Return [x, y] of the center of cell containing provided text 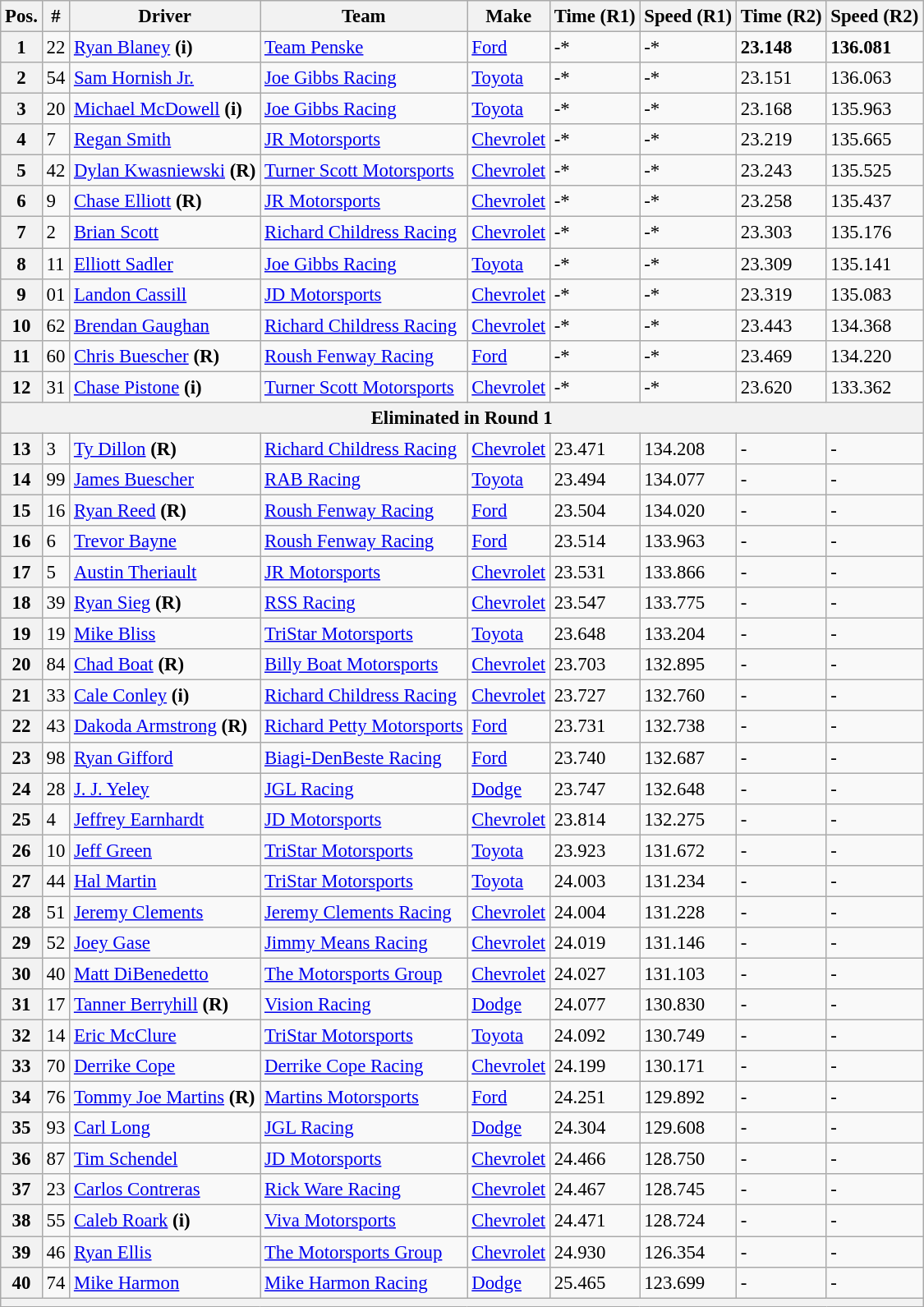
25.465 [595, 1282]
Eric McClure [165, 1036]
13 [21, 449]
Driver [165, 16]
134.020 [688, 510]
76 [56, 1098]
Biagi-DenBeste Racing [364, 757]
132.738 [688, 727]
24.466 [595, 1159]
30 [21, 973]
Tanner Berryhill (R) [165, 1005]
Ty Dillon (R) [165, 449]
133.204 [688, 634]
133.775 [688, 603]
23.703 [595, 665]
42 [56, 171]
23.620 [781, 387]
136.063 [875, 78]
Joey Gase [165, 943]
134.077 [688, 480]
RSS Racing [364, 603]
Martins Motorsports [364, 1098]
Carl Long [165, 1128]
Speed (R2) [875, 16]
Rick Ware Racing [364, 1190]
135.525 [875, 171]
98 [56, 757]
Jeff Green [165, 850]
1 [21, 48]
Vision Racing [364, 1005]
Eliminated in Round 1 [462, 418]
27 [21, 881]
133.362 [875, 387]
Trevor Bayne [165, 541]
23.243 [781, 171]
128.750 [688, 1159]
131.672 [688, 850]
24.027 [595, 973]
23.747 [595, 789]
130.830 [688, 1005]
23.168 [781, 109]
135.083 [875, 294]
51 [56, 912]
Cale Conley (i) [165, 696]
23.219 [781, 140]
132.760 [688, 696]
23.303 [781, 232]
Team Penske [364, 48]
Billy Boat Motorsports [364, 665]
James Buescher [165, 480]
32 [21, 1036]
131.228 [688, 912]
Mike Bliss [165, 634]
23.151 [781, 78]
Ryan Ellis [165, 1252]
23.443 [781, 325]
Chris Buescher (R) [165, 356]
29 [21, 943]
Chase Elliott (R) [165, 201]
Chase Pistone (i) [165, 387]
23.504 [595, 510]
24 [21, 789]
Ryan Sieg (R) [165, 603]
36 [21, 1159]
23.648 [595, 634]
23.814 [595, 819]
Sam Hornish Jr. [165, 78]
Speed (R1) [688, 16]
55 [56, 1221]
Mike Harmon Racing [364, 1282]
Matt DiBenedetto [165, 973]
Elliott Sadler [165, 264]
23.471 [595, 449]
15 [21, 510]
24.092 [595, 1036]
43 [56, 727]
131.103 [688, 973]
8 [21, 264]
Caleb Roark (i) [165, 1221]
Ryan Reed (R) [165, 510]
70 [56, 1066]
132.687 [688, 757]
Austin Theriault [165, 573]
129.608 [688, 1128]
Derrike Cope [165, 1066]
24.003 [595, 881]
01 [56, 294]
123.699 [688, 1282]
44 [56, 881]
Tim Schendel [165, 1159]
23.319 [781, 294]
135.141 [875, 264]
84 [56, 665]
133.963 [688, 541]
133.866 [688, 573]
18 [21, 603]
Michael McDowell (i) [165, 109]
23.547 [595, 603]
37 [21, 1190]
RAB Racing [364, 480]
# [56, 16]
128.724 [688, 1221]
74 [56, 1282]
35 [21, 1128]
26 [21, 850]
23.514 [595, 541]
134.368 [875, 325]
Time (R1) [595, 16]
24.930 [595, 1252]
Make [508, 16]
J. J. Yeley [165, 789]
23.258 [781, 201]
Landon Cassill [165, 294]
Jimmy Means Racing [364, 943]
Regan Smith [165, 140]
132.275 [688, 819]
135.176 [875, 232]
52 [56, 943]
135.665 [875, 140]
62 [56, 325]
23.731 [595, 727]
129.892 [688, 1098]
131.234 [688, 881]
54 [56, 78]
38 [21, 1221]
23.469 [781, 356]
60 [56, 356]
23.740 [595, 757]
Ryan Blaney (i) [165, 48]
23.309 [781, 264]
Hal Martin [165, 881]
Mike Harmon [165, 1282]
132.648 [688, 789]
128.745 [688, 1190]
24.199 [595, 1066]
134.208 [688, 449]
24.251 [595, 1098]
Viva Motorsports [364, 1221]
135.437 [875, 201]
87 [56, 1159]
46 [56, 1252]
130.171 [688, 1066]
131.146 [688, 943]
23.727 [595, 696]
21 [21, 696]
Dylan Kwasniewski (R) [165, 171]
Team [364, 16]
34 [21, 1098]
93 [56, 1128]
134.220 [875, 356]
25 [21, 819]
24.077 [595, 1005]
99 [56, 480]
Chad Boat (R) [165, 665]
Brendan Gaughan [165, 325]
Dakoda Armstrong (R) [165, 727]
Derrike Cope Racing [364, 1066]
132.895 [688, 665]
23.531 [595, 573]
24.304 [595, 1128]
23.494 [595, 480]
Ryan Gifford [165, 757]
24.004 [595, 912]
24.471 [595, 1221]
126.354 [688, 1252]
Jeremy Clements [165, 912]
Jeffrey Earnhardt [165, 819]
Jeremy Clements Racing [364, 912]
Pos. [21, 16]
Richard Petty Motorsports [364, 727]
135.963 [875, 109]
130.749 [688, 1036]
Brian Scott [165, 232]
Time (R2) [781, 16]
24.467 [595, 1190]
Carlos Contreras [165, 1190]
23.148 [781, 48]
24.019 [595, 943]
136.081 [875, 48]
Tommy Joe Martins (R) [165, 1098]
12 [21, 387]
23.923 [595, 850]
